For the text-containing cell, return its midpoint in (x, y) coordinate format. 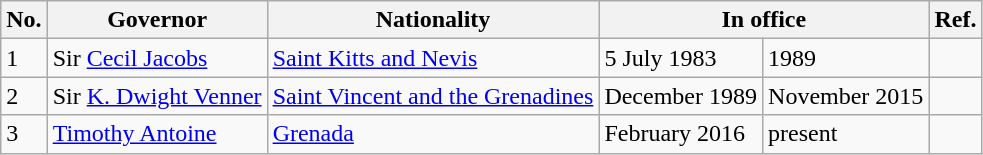
2 (24, 96)
Timothy Antoine (157, 134)
Grenada (433, 134)
Ref. (956, 20)
Sir Cecil Jacobs (157, 58)
present (846, 134)
Nationality (433, 20)
Governor (157, 20)
Sir K. Dwight Venner (157, 96)
3 (24, 134)
In office (764, 20)
Saint Kitts and Nevis (433, 58)
No. (24, 20)
November 2015 (846, 96)
Saint Vincent and the Grenadines (433, 96)
1989 (846, 58)
February 2016 (681, 134)
5 July 1983 (681, 58)
1 (24, 58)
December 1989 (681, 96)
